Extract the [X, Y] coordinate from the center of the cell holding the provided text.  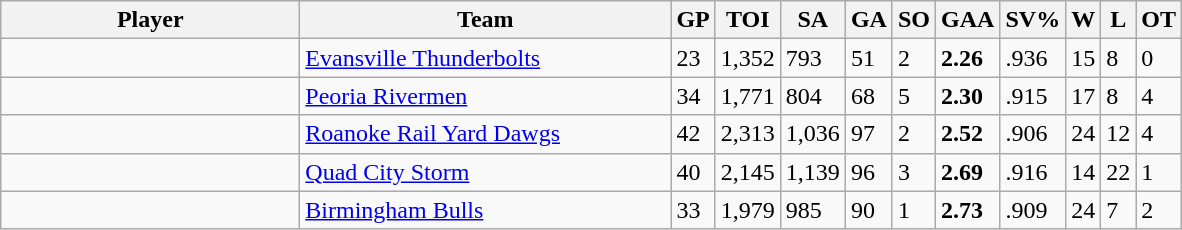
1,352 [748, 58]
1,139 [812, 172]
1,036 [812, 134]
1,771 [748, 96]
14 [1084, 172]
Quad City Storm [486, 172]
.909 [1033, 210]
.906 [1033, 134]
40 [693, 172]
Roanoke Rail Yard Dawgs [486, 134]
L [1118, 20]
.936 [1033, 58]
GP [693, 20]
2.52 [968, 134]
0 [1159, 58]
GA [868, 20]
.916 [1033, 172]
985 [812, 210]
2.26 [968, 58]
22 [1118, 172]
3 [914, 172]
96 [868, 172]
15 [1084, 58]
793 [812, 58]
Birmingham Bulls [486, 210]
.915 [1033, 96]
7 [1118, 210]
804 [812, 96]
12 [1118, 134]
TOI [748, 20]
Evansville Thunderbolts [486, 58]
42 [693, 134]
23 [693, 58]
Team [486, 20]
2.69 [968, 172]
Player [150, 20]
SV% [1033, 20]
5 [914, 96]
SA [812, 20]
33 [693, 210]
34 [693, 96]
Peoria Rivermen [486, 96]
51 [868, 58]
2.30 [968, 96]
68 [868, 96]
OT [1159, 20]
97 [868, 134]
GAA [968, 20]
2,313 [748, 134]
W [1084, 20]
2,145 [748, 172]
1,979 [748, 210]
17 [1084, 96]
SO [914, 20]
90 [868, 210]
2.73 [968, 210]
